Detect which cell encompasses the target text, then output its (X, Y) center coordinate. 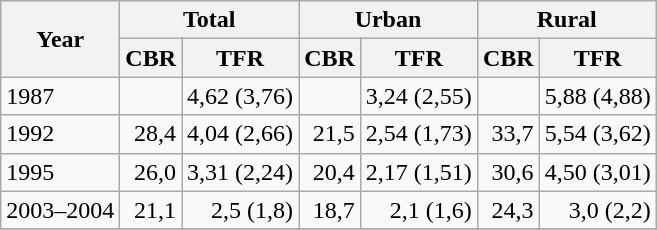
21,5 (330, 134)
30,6 (508, 172)
Urban (388, 20)
5,54 (3,62) (598, 134)
5,88 (4,88) (598, 96)
3,31 (2,24) (240, 172)
18,7 (330, 210)
1987 (60, 96)
3,24 (2,55) (418, 96)
Total (210, 20)
21,1 (151, 210)
1995 (60, 172)
24,3 (508, 210)
26,0 (151, 172)
3,0 (2,2) (598, 210)
2,1 (1,6) (418, 210)
2003–2004 (60, 210)
4,50 (3,01) (598, 172)
2,5 (1,8) (240, 210)
2,17 (1,51) (418, 172)
4,62 (3,76) (240, 96)
20,4 (330, 172)
1992 (60, 134)
2,54 (1,73) (418, 134)
33,7 (508, 134)
Year (60, 39)
4,04 (2,66) (240, 134)
28,4 (151, 134)
Rural (566, 20)
